Return the (X, Y) coordinate for the center point of the cell that contains the specified text.  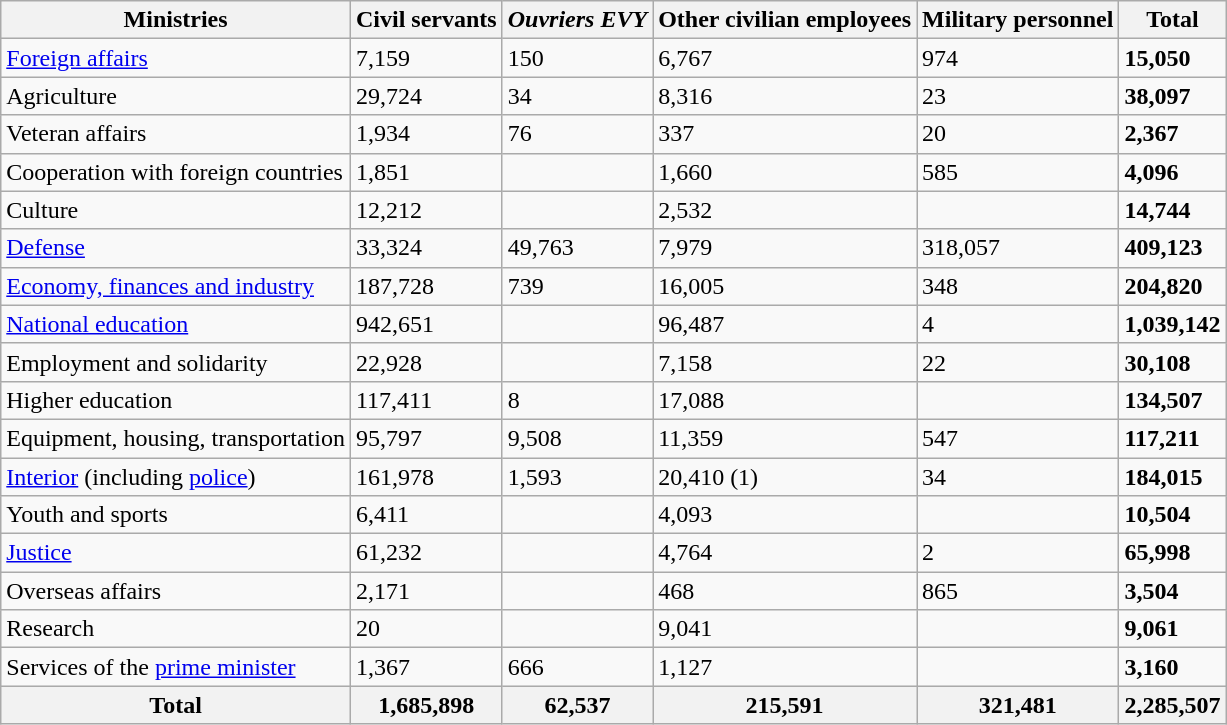
95,797 (426, 438)
11,359 (785, 438)
Ministries (176, 20)
942,651 (426, 324)
1,039,142 (1172, 324)
22 (1018, 362)
585 (1018, 172)
Research (176, 629)
Equipment, housing, transportation (176, 438)
8 (577, 400)
468 (785, 591)
20,410 (1) (785, 477)
161,978 (426, 477)
7,158 (785, 362)
3,504 (1172, 591)
16,005 (785, 286)
9,061 (1172, 629)
117,411 (426, 400)
6,411 (426, 515)
150 (577, 58)
65,998 (1172, 553)
Youth and sports (176, 515)
Overseas affairs (176, 591)
National education (176, 324)
7,159 (426, 58)
49,763 (577, 248)
2,367 (1172, 134)
1,685,898 (426, 705)
1,660 (785, 172)
321,481 (1018, 705)
865 (1018, 591)
739 (577, 286)
62,537 (577, 705)
Agriculture (176, 96)
Services of the prime minister (176, 667)
187,728 (426, 286)
14,744 (1172, 210)
17,088 (785, 400)
1,127 (785, 667)
Culture (176, 210)
4,764 (785, 553)
Defense (176, 248)
1,367 (426, 667)
409,123 (1172, 248)
184,015 (1172, 477)
134,507 (1172, 400)
666 (577, 667)
974 (1018, 58)
Military personnel (1018, 20)
Other civilian employees (785, 20)
Higher education (176, 400)
9,041 (785, 629)
Justice (176, 553)
10,504 (1172, 515)
4 (1018, 324)
96,487 (785, 324)
6,767 (785, 58)
Foreign affairs (176, 58)
Civil servants (426, 20)
Ouvriers EVY (577, 20)
3,160 (1172, 667)
61,232 (426, 553)
2,285,507 (1172, 705)
4,093 (785, 515)
4,096 (1172, 172)
Economy, finances and industry (176, 286)
76 (577, 134)
2,532 (785, 210)
Veteran affairs (176, 134)
22,928 (426, 362)
348 (1018, 286)
29,724 (426, 96)
Cooperation with foreign countries (176, 172)
547 (1018, 438)
9,508 (577, 438)
117,211 (1172, 438)
7,979 (785, 248)
15,050 (1172, 58)
1,593 (577, 477)
33,324 (426, 248)
2 (1018, 553)
12,212 (426, 210)
2,171 (426, 591)
30,108 (1172, 362)
1,934 (426, 134)
23 (1018, 96)
Employment and solidarity (176, 362)
Interior (including police) (176, 477)
318,057 (1018, 248)
337 (785, 134)
1,851 (426, 172)
215,591 (785, 705)
204,820 (1172, 286)
8,316 (785, 96)
38,097 (1172, 96)
